Determine the (x, y) coordinate at the center of the cell enclosing the given text.  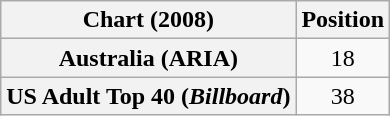
Australia (ARIA) (148, 58)
38 (343, 96)
US Adult Top 40 (Billboard) (148, 96)
Chart (2008) (148, 20)
18 (343, 58)
Position (343, 20)
